Return the (X, Y) coordinate for the center point of the cell that contains the specified text.  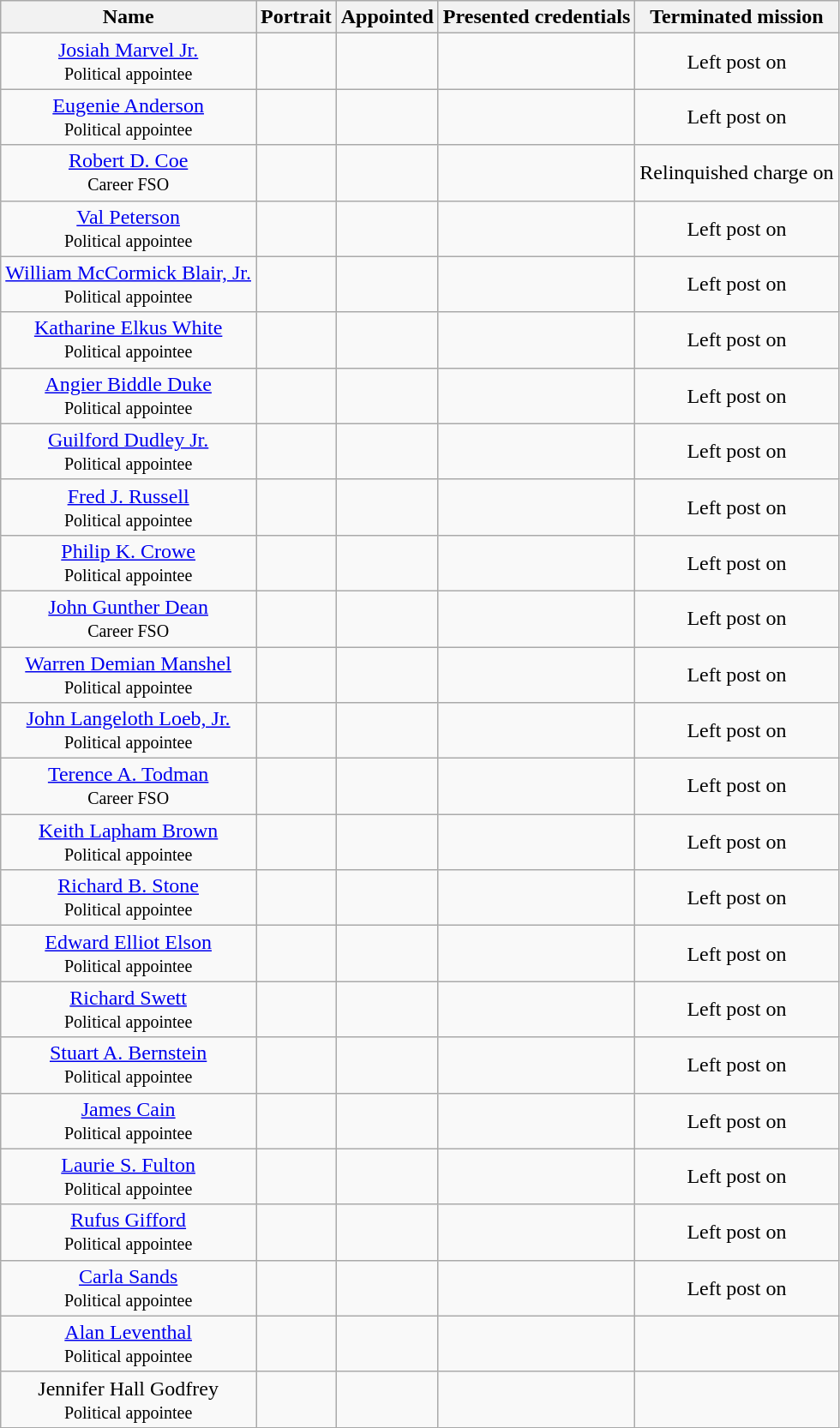
Terminated mission (737, 17)
Jennifer Hall Godfrey Political appointee (129, 1399)
Carla SandsPolitical appointee (129, 1287)
Richard SwettPolitical appointee (129, 1010)
Fred J. RussellPolitical appointee (129, 507)
Katharine Elkus WhitePolitical appointee (129, 339)
Philip K. CrowePolitical appointee (129, 562)
Richard B. StonePolitical appointee (129, 898)
Name (129, 17)
William McCormick Blair, Jr.Political appointee (129, 285)
Angier Biddle DukePolitical appointee (129, 396)
Portrait (297, 17)
James CainPolitical appointee (129, 1121)
Keith Lapham BrownPolitical appointee (129, 842)
Guilford Dudley Jr.Political appointee (129, 451)
Terence A. TodmanCareer FSO (129, 787)
Val PetersonPolitical appointee (129, 228)
Josiah Marvel Jr.Political appointee (129, 62)
Appointed (387, 17)
Presented credentials (537, 17)
Stuart A. BernsteinPolitical appointee (129, 1065)
Alan LeventhalPolitical appointee (129, 1344)
Relinquished charge on (737, 173)
Laurie S. FultonPolitical appointee (129, 1176)
Robert D. CoeCareer FSO (129, 173)
John Gunther DeanCareer FSO (129, 619)
Rufus GiffordPolitical appointee (129, 1233)
John Langeloth Loeb, Jr.Political appointee (129, 730)
Eugenie AndersonPolitical appointee (129, 117)
Edward Elliot ElsonPolitical appointee (129, 953)
Warren Demian ManshelPolitical appointee (129, 674)
